Locate the cell with the specified text and output its [X, Y] center coordinate. 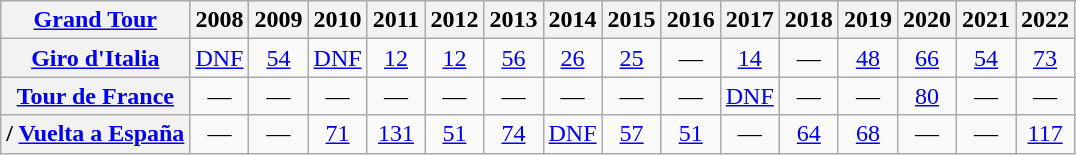
2018 [808, 20]
2010 [338, 20]
2021 [986, 20]
117 [1046, 134]
2020 [926, 20]
56 [514, 58]
2009 [278, 20]
80 [926, 96]
2008 [220, 20]
Grand Tour [96, 20]
71 [338, 134]
/ Vuelta a España [96, 134]
2013 [514, 20]
73 [1046, 58]
2014 [572, 20]
Tour de France [96, 96]
2019 [868, 20]
2011 [396, 20]
66 [926, 58]
64 [808, 134]
2012 [454, 20]
Giro d'Italia [96, 58]
48 [868, 58]
2017 [750, 20]
74 [514, 134]
68 [868, 134]
2015 [632, 20]
14 [750, 58]
26 [572, 58]
2022 [1046, 20]
131 [396, 134]
57 [632, 134]
25 [632, 58]
2016 [690, 20]
